For the text-containing cell, return its midpoint in [X, Y] coordinate format. 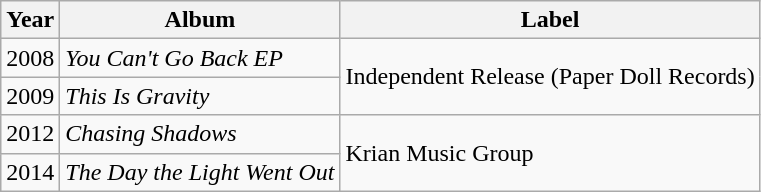
2008 [30, 58]
Year [30, 20]
2014 [30, 172]
Label [550, 20]
2009 [30, 96]
The Day the Light Went Out [200, 172]
This Is Gravity [200, 96]
Chasing Shadows [200, 134]
Krian Music Group [550, 153]
Album [200, 20]
You Can't Go Back EP [200, 58]
Independent Release (Paper Doll Records) [550, 77]
2012 [30, 134]
